Identify which cell holds the provided text, then report its (x, y) central coordinate. 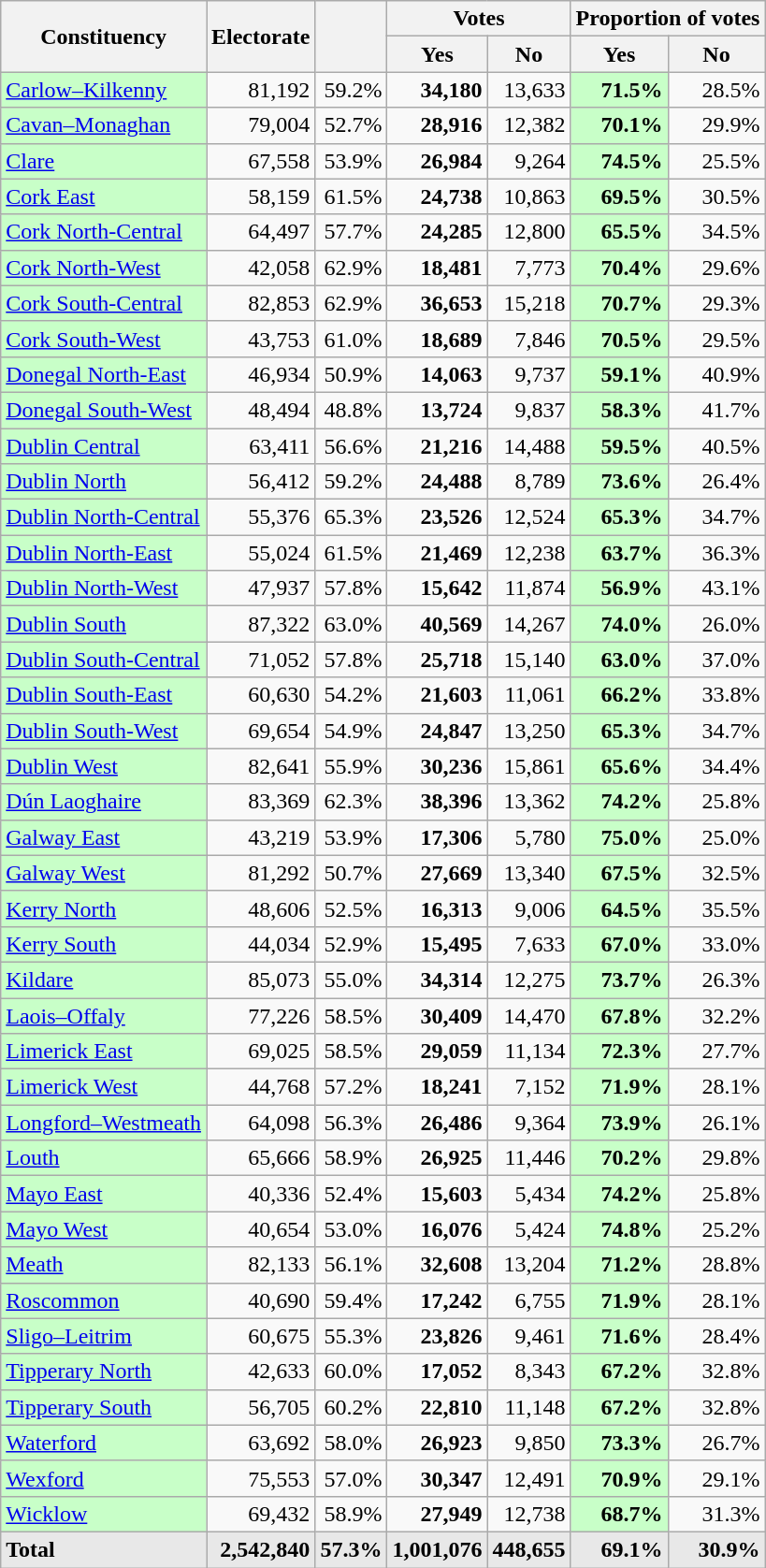
67.8% (619, 1015)
34,180 (438, 90)
65.6% (619, 766)
29.5% (716, 339)
77,226 (260, 1015)
10,863 (529, 196)
61.0% (352, 339)
43.1% (716, 588)
13,204 (529, 1265)
24,285 (438, 232)
53.0% (352, 1229)
15,495 (438, 944)
14,063 (438, 374)
21,469 (438, 553)
12,524 (529, 517)
26,984 (438, 161)
9,850 (529, 1443)
21,603 (438, 695)
13,250 (529, 731)
56.9% (619, 588)
29.3% (716, 303)
57.3% (352, 1549)
26.3% (716, 980)
14,267 (529, 624)
26.7% (716, 1443)
34.4% (716, 766)
48,494 (260, 410)
Dublin South-East (104, 695)
40.9% (716, 374)
67.0% (619, 944)
42,633 (260, 1372)
58.3% (619, 410)
69,432 (260, 1514)
52.7% (352, 125)
15,603 (438, 1194)
56.1% (352, 1265)
54.2% (352, 695)
14,488 (529, 446)
15,218 (529, 303)
28.5% (716, 90)
56.6% (352, 446)
60.0% (352, 1372)
73.7% (619, 980)
21,216 (438, 446)
30,236 (438, 766)
65,666 (260, 1158)
Dublin South-Central (104, 660)
Roscommon (104, 1300)
7,152 (529, 1087)
32.2% (716, 1015)
36,653 (438, 303)
37.0% (716, 660)
15,861 (529, 766)
70.4% (619, 268)
27,669 (438, 873)
67,558 (260, 161)
30.9% (716, 1549)
74.0% (619, 624)
8,789 (529, 482)
33.8% (716, 695)
Dublin South-West (104, 731)
40,336 (260, 1194)
27.7% (716, 1052)
Dublin Central (104, 446)
17,242 (438, 1300)
29.9% (716, 125)
47,937 (260, 588)
23,826 (438, 1336)
40.5% (716, 446)
60,675 (260, 1336)
Galway West (104, 873)
66.2% (619, 695)
Kerry South (104, 944)
9,737 (529, 374)
Cork South-Central (104, 303)
75,553 (260, 1478)
60,630 (260, 695)
Dublin North-East (104, 553)
79,004 (260, 125)
13,633 (529, 90)
26.4% (716, 482)
55.0% (352, 980)
Meath (104, 1265)
5,780 (529, 837)
42,058 (260, 268)
6,755 (529, 1300)
81,292 (260, 873)
50.9% (352, 374)
55,376 (260, 517)
9,006 (529, 908)
13,340 (529, 873)
Cork East (104, 196)
14,470 (529, 1015)
18,241 (438, 1087)
26.0% (716, 624)
75.0% (619, 837)
12,238 (529, 553)
55.3% (352, 1336)
9,264 (529, 161)
Tipperary South (104, 1407)
71,052 (260, 660)
28.8% (716, 1265)
30,409 (438, 1015)
Wicklow (104, 1514)
82,641 (260, 766)
36.3% (716, 553)
55,024 (260, 553)
24,847 (438, 731)
32.5% (716, 873)
Cork North-West (104, 268)
26,486 (438, 1123)
38,396 (438, 802)
40,690 (260, 1300)
Dublin North-Central (104, 517)
71.2% (619, 1265)
Longford–Westmeath (104, 1123)
7,633 (529, 944)
13,362 (529, 802)
52.4% (352, 1194)
Donegal North-East (104, 374)
12,275 (529, 980)
85,073 (260, 980)
28,916 (438, 125)
70.2% (619, 1158)
15,140 (529, 660)
59.4% (352, 1300)
29.1% (716, 1478)
73.9% (619, 1123)
32,608 (438, 1265)
Total (104, 1549)
52.9% (352, 944)
58,159 (260, 196)
62.3% (352, 802)
72.3% (619, 1052)
17,052 (438, 1372)
Dublin North-West (104, 588)
Dún Laoghaire (104, 802)
64.5% (619, 908)
Constituency (104, 36)
82,853 (260, 303)
27,949 (438, 1514)
12,491 (529, 1478)
Votes (479, 19)
40,654 (260, 1229)
58.0% (352, 1443)
17,306 (438, 837)
5,434 (529, 1194)
56.3% (352, 1123)
65.5% (619, 232)
56,705 (260, 1407)
11,874 (529, 588)
69,025 (260, 1052)
25.2% (716, 1229)
26,925 (438, 1158)
18,481 (438, 268)
Dublin North (104, 482)
30,347 (438, 1478)
43,219 (260, 837)
Mayo West (104, 1229)
Cork South-West (104, 339)
Dublin West (104, 766)
70.1% (619, 125)
33.0% (716, 944)
40,569 (438, 624)
70.9% (619, 1478)
Sligo–Leitrim (104, 1336)
46,934 (260, 374)
64,098 (260, 1123)
15,642 (438, 588)
7,773 (529, 268)
59.1% (619, 374)
11,134 (529, 1052)
44,034 (260, 944)
57.2% (352, 1087)
Cavan–Monaghan (104, 125)
34,314 (438, 980)
57.0% (352, 1478)
Kildare (104, 980)
11,148 (529, 1407)
67.5% (619, 873)
71.5% (619, 90)
25,718 (438, 660)
Galway East (104, 837)
9,364 (529, 1123)
7,846 (529, 339)
12,800 (529, 232)
26.1% (716, 1123)
68.7% (619, 1514)
73.3% (619, 1443)
35.5% (716, 908)
70.5% (619, 339)
29.6% (716, 268)
25.0% (716, 837)
71.6% (619, 1336)
50.7% (352, 873)
54.9% (352, 731)
Kerry North (104, 908)
34.5% (716, 232)
16,076 (438, 1229)
63,692 (260, 1443)
63,411 (260, 446)
Limerick East (104, 1052)
41.7% (716, 410)
82,133 (260, 1265)
18,689 (438, 339)
12,738 (529, 1514)
30.5% (716, 196)
Clare (104, 161)
11,446 (529, 1158)
12,382 (529, 125)
Proportion of votes (668, 19)
48,606 (260, 908)
Tipperary North (104, 1372)
64,497 (260, 232)
9,837 (529, 410)
26,923 (438, 1443)
56,412 (260, 482)
Limerick West (104, 1087)
25.5% (716, 161)
Dublin South (104, 624)
29.8% (716, 1158)
60.2% (352, 1407)
Mayo East (104, 1194)
24,488 (438, 482)
Louth (104, 1158)
1,001,076 (438, 1549)
Wexford (104, 1478)
29,059 (438, 1052)
74.8% (619, 1229)
59.5% (619, 446)
31.3% (716, 1514)
5,424 (529, 1229)
73.6% (619, 482)
81,192 (260, 90)
8,343 (529, 1372)
69,654 (260, 731)
57.7% (352, 232)
24,738 (438, 196)
16,313 (438, 908)
69.1% (619, 1549)
13,724 (438, 410)
52.5% (352, 908)
48.8% (352, 410)
2,542,840 (260, 1549)
83,369 (260, 802)
Waterford (104, 1443)
Donegal South-West (104, 410)
448,655 (529, 1549)
9,461 (529, 1336)
23,526 (438, 517)
Cork North-Central (104, 232)
44,768 (260, 1087)
Electorate (260, 36)
70.7% (619, 303)
11,061 (529, 695)
43,753 (260, 339)
55.9% (352, 766)
69.5% (619, 196)
28.4% (716, 1336)
Laois–Offaly (104, 1015)
74.5% (619, 161)
22,810 (438, 1407)
87,322 (260, 624)
Carlow–Kilkenny (104, 90)
63.7% (619, 553)
